Pinpoint the cell where the given text exists, returning its (x, y) midpoint coordinate. 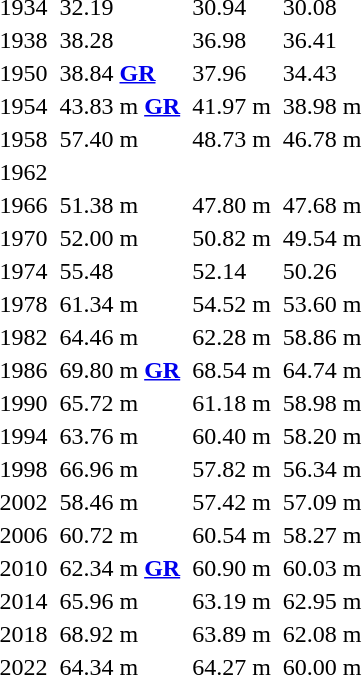
52.00 m (120, 238)
60.54 m (232, 535)
60.72 m (120, 535)
60.90 m (232, 568)
63.19 m (232, 601)
61.18 m (232, 403)
41.97 m (232, 106)
62.28 m (232, 337)
58.46 m (120, 502)
50.82 m (232, 238)
64.46 m (120, 337)
47.80 m (232, 205)
37.96 (232, 73)
60.40 m (232, 436)
68.92 m (120, 634)
68.54 m (232, 370)
51.38 m (120, 205)
69.80 m GR (120, 370)
54.52 m (232, 304)
55.48 (120, 271)
57.82 m (232, 469)
48.73 m (232, 139)
65.72 m (120, 403)
38.28 (120, 40)
63.89 m (232, 634)
57.42 m (232, 502)
62.34 m GR (120, 568)
38.84 GR (120, 73)
57.40 m (120, 139)
65.96 m (120, 601)
66.96 m (120, 469)
61.34 m (120, 304)
63.76 m (120, 436)
52.14 (232, 271)
36.98 (232, 40)
43.83 m GR (120, 106)
